Capture the cell that displays the provided text and extract its [x, y] central coordinate. 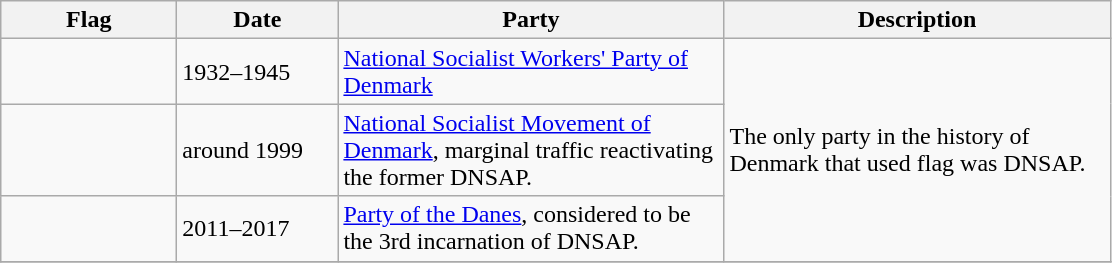
Party [531, 20]
National Socialist Workers' Party of Denmark [531, 72]
Date [258, 20]
National Socialist Movement of Denmark, marginal traffic reactivating the former DNSAP. [531, 150]
Description [917, 20]
1932–1945 [258, 72]
2011–2017 [258, 228]
The only party in the history of Denmark that used flag was DNSAP. [917, 150]
around 1999 [258, 150]
Party of the Danes, considered to be the 3rd incarnation of DNSAP. [531, 228]
Flag [89, 20]
